Identify which cell holds the provided text, then report its [x, y] central coordinate. 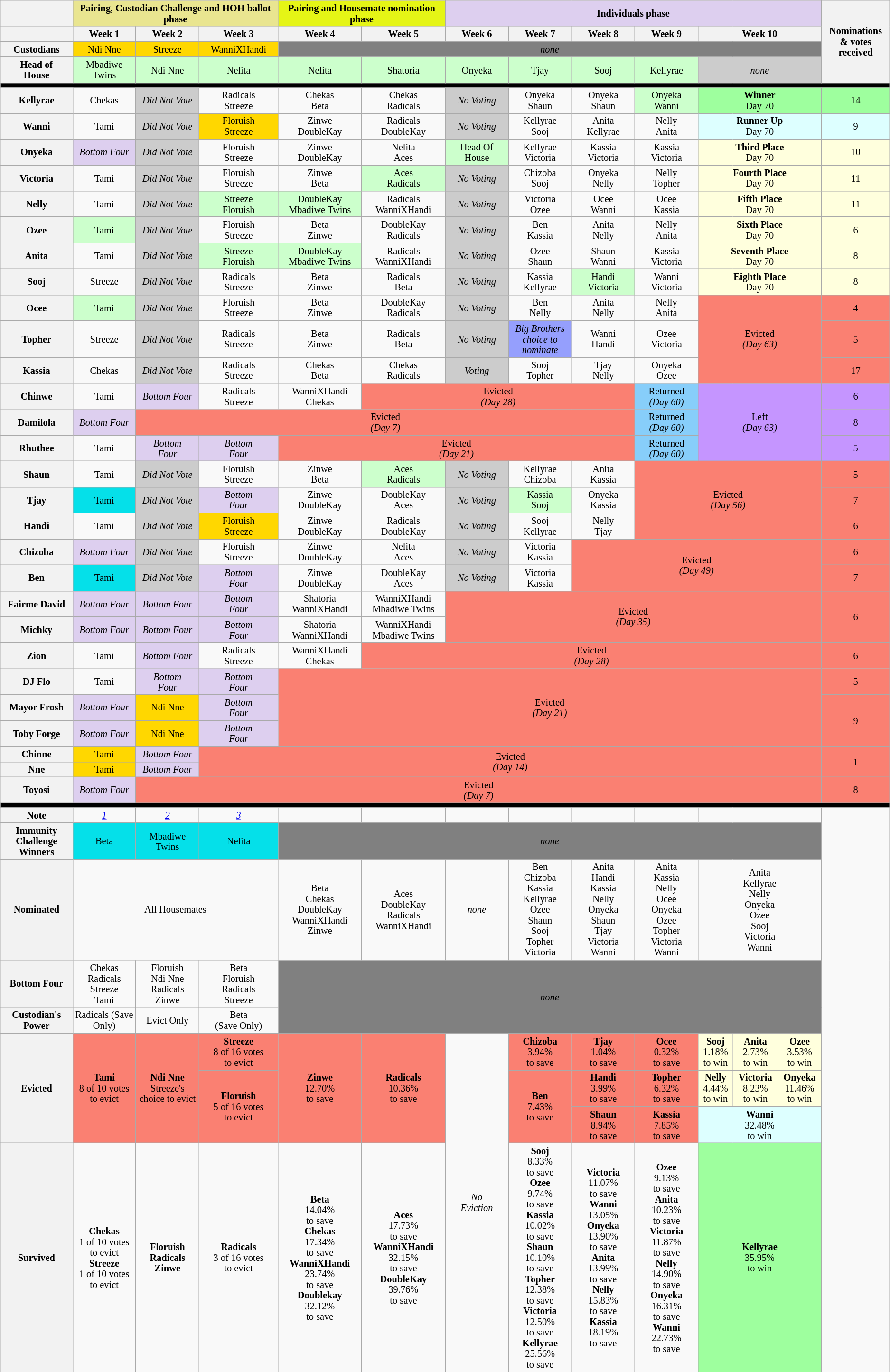
Custodians [37, 49]
OzeeVictoria [666, 339]
Week 7 [540, 34]
Toyosi [37, 790]
Streeze8 of 16 votesto evict [238, 1052]
Radicals (Save Only) [104, 1020]
Handi [37, 526]
Chinne [37, 754]
WanniVictoria [666, 282]
Pairing and Housemate nomination phase [362, 13]
AnitaKassia [603, 474]
Chekas1 of 10 votesto evictStreeze1 of 10 votesto evict [104, 1257]
Week 5 [403, 34]
HandiVictoria [603, 282]
Nne [37, 769]
Evicted(Day 35) [633, 617]
Zinwe12.70%to save [320, 1088]
Handi3.99%to save [603, 1088]
Ocee0.32%to save [666, 1052]
Anita2.73%to win [756, 1052]
BenKassia [540, 230]
Evicted(Day 14) [510, 762]
Ozee [37, 230]
Anita [37, 256]
Shatoria [403, 69]
Radicals3 of 16 votesto evict [238, 1257]
Kassia7.85%to save [666, 1125]
Week 10 [760, 34]
Left(Day 63) [760, 422]
Tjay1.04%to save [603, 1052]
Beta14.04%to saveChekas17.34%to saveWanniXHandi23.74%to saveDoublekay32.12%to save [320, 1257]
SoojTopher [540, 370]
ChizobaSooj [540, 178]
Topher [37, 339]
KassiaKellyrae [540, 282]
Chinwe [37, 396]
WanniXHandi [238, 49]
TjayNelly [603, 370]
AnitaKellyrae [603, 126]
OnyekaNelly [603, 178]
Survived [37, 1257]
AcesDoubleKayRadicalsWanniXHandi [403, 909]
BenChizobaKassiaKellyraeOzeeShaunSoojTopherVictoria [540, 909]
Week 8 [603, 34]
Head ofHouse [37, 69]
Tami8 of 10 votesto evict [104, 1088]
3 [238, 815]
NellyTjay [603, 526]
Victoria11.07%to saveWanni13.05%Onyeka13.90%to saveAnita13.99%to saveNelly15.83%to saveKassia18.19%to save [603, 1257]
10 [855, 152]
Nominations& votesreceived [855, 41]
Individuals phase [633, 13]
AnitaKellyraeNellyOnyekaOzeeSoojVictoriaWanni [760, 909]
4 [855, 308]
Custodian's Power [37, 1020]
Kellyrae35.95%to win [760, 1257]
ShaunWanni [603, 256]
Pairing, Custodian Challenge and HOH ballot phase [176, 13]
Aces17.73%to saveWanniXHandi32.15%to saveDoubleKay39.76%to save [403, 1257]
Shaun8.94%to save [603, 1125]
BetaChekasDoubleKayWanniXHandiZinwe [320, 909]
Nelly [37, 204]
Fifth PlaceDay 70 [760, 204]
Head OfHouse [477, 152]
AnitaHandiKassiaNellyOnyekaShaunTjayVictoriaWanni [603, 909]
Mayor Frosh [37, 707]
Kassia [37, 370]
KassiaSooj [540, 500]
Evicted [37, 1088]
Week 9 [666, 34]
Sooj8.33%to saveOzee9.74%to saveKassia10.02%to saveShaun10.10%to saveTopher12.38%to saveVictoria12.50%to saveKellyrae25.56%to save [540, 1257]
Evicted(Day 56) [728, 500]
AnitaKassiaNellyOceeOnyekaOzeeTopherVictoriaWanni [666, 909]
VictoriaOzee [540, 204]
Damilola [37, 422]
Victoria [37, 178]
Fourth PlaceDay 70 [760, 178]
Ben7.43%to save [540, 1106]
Third PlaceDay 70 [760, 152]
Ndi NneStreeze's choice to evict [167, 1088]
Week 1 [104, 34]
Ocee [37, 308]
Nelly4.44%to win [716, 1088]
Floruish5 of 16 votesto evict [238, 1106]
Week 2 [167, 34]
Rhuthee [37, 448]
Fairme David [37, 604]
Chizoba [37, 551]
Toby Forge [37, 734]
KellyraeSooj [540, 126]
Evicted(Day 49) [696, 565]
Topher6.32%to save [666, 1088]
Note [37, 815]
BenNelly [540, 308]
Radicals10.36%to save [403, 1088]
WanniHandi [603, 339]
Eighth PlaceDay 70 [760, 282]
NoEviction [477, 1203]
Ozee9.13%to saveAnita10.23%to saveVictoria11.87%to saveNelly14.90%to saveOnyeka16.31%to saveWanni22.73%to save [666, 1257]
NellyTopher [666, 178]
Beta(Save Only) [238, 1020]
Chizoba3.94%to save [540, 1052]
FloruishNdi NneRadicalsZinwe [167, 984]
Wanni [37, 126]
Voting [477, 370]
Michky [37, 629]
14 [855, 101]
OceeKassia [666, 204]
Shaun [37, 474]
BetaFloruishRadicalsStreeze [238, 984]
Beta [104, 841]
Zion [37, 656]
Onyeka11.46%to win [800, 1088]
OnyekaOzee [666, 370]
Week 4 [320, 34]
Week 3 [238, 34]
2 [167, 815]
OzeeShaun [540, 256]
FloruishRadicalsZinwe [167, 1257]
OnyekaKassia [603, 500]
KellyraeVictoria [540, 152]
DJ Flo [37, 681]
Evict Only [167, 1020]
All Housemates [176, 909]
Ben [37, 578]
Nominated [37, 909]
KellyraeChizoba [540, 474]
Evicted(Day 63) [760, 339]
Wanni32.48%to win [760, 1125]
Sooj1.18%to win [716, 1052]
Immunity ChallengeWinners [37, 841]
17 [855, 370]
Big Brothers choice to nominate [540, 339]
Runner UpDay 70 [760, 126]
Ozee3.53%to win [800, 1052]
OceeWanni [603, 204]
WinnerDay 70 [760, 101]
Sixth PlaceDay 70 [760, 230]
SoojKellyrae [540, 526]
ChekasRadicalsStreezeTami [104, 984]
Victoria8.23%to win [756, 1088]
Seventh PlaceDay 70 [760, 256]
Week 6 [477, 34]
OnyekaWanni [666, 101]
